Pinpoint the cell where the given text exists, returning its (x, y) midpoint coordinate. 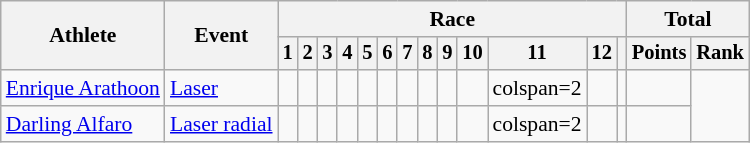
7 (407, 54)
11 (538, 54)
9 (447, 54)
Event (222, 36)
Total (688, 19)
8 (427, 54)
1 (288, 54)
Race (452, 19)
10 (472, 54)
3 (328, 54)
Laser (222, 88)
2 (308, 54)
Athlete (83, 36)
Points (659, 54)
5 (367, 54)
6 (387, 54)
4 (347, 54)
Enrique Arathoon (83, 88)
Rank (720, 54)
Darling Alfaro (83, 124)
Laser radial (222, 124)
12 (602, 54)
